Extract the (x, y) coordinate from the center of the cell holding the provided text.  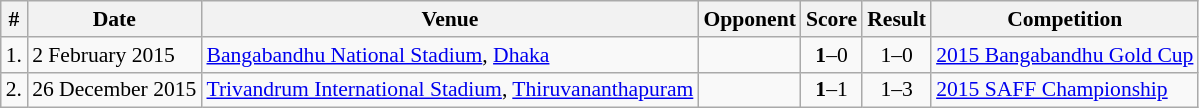
1–1 (832, 90)
2. (14, 90)
1. (14, 55)
Date (114, 19)
Bangabandhu National Stadium, Dhaka (450, 55)
2015 SAFF Championship (1064, 90)
Trivandrum International Stadium, Thiruvananthapuram (450, 90)
Venue (450, 19)
# (14, 19)
26 December 2015 (114, 90)
Score (832, 19)
Opponent (750, 19)
Result (896, 19)
2 February 2015 (114, 55)
2015 Bangabandhu Gold Cup (1064, 55)
1–3 (896, 90)
Competition (1064, 19)
